Scan for the cell matching the given text and deliver its [X, Y] coordinate at center. 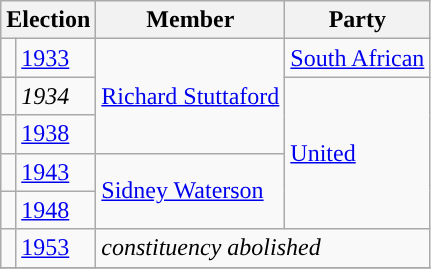
1943 [56, 172]
Party [358, 20]
1953 [56, 248]
Sidney Waterson [190, 191]
Richard Stuttaford [190, 96]
1934 [56, 96]
Election [48, 20]
Member [190, 20]
South African [358, 58]
constituency abolished [263, 248]
United [358, 153]
1933 [56, 58]
1938 [56, 134]
1948 [56, 210]
